Find where the given text appears and provide that cell's center as [X, Y] coordinate. 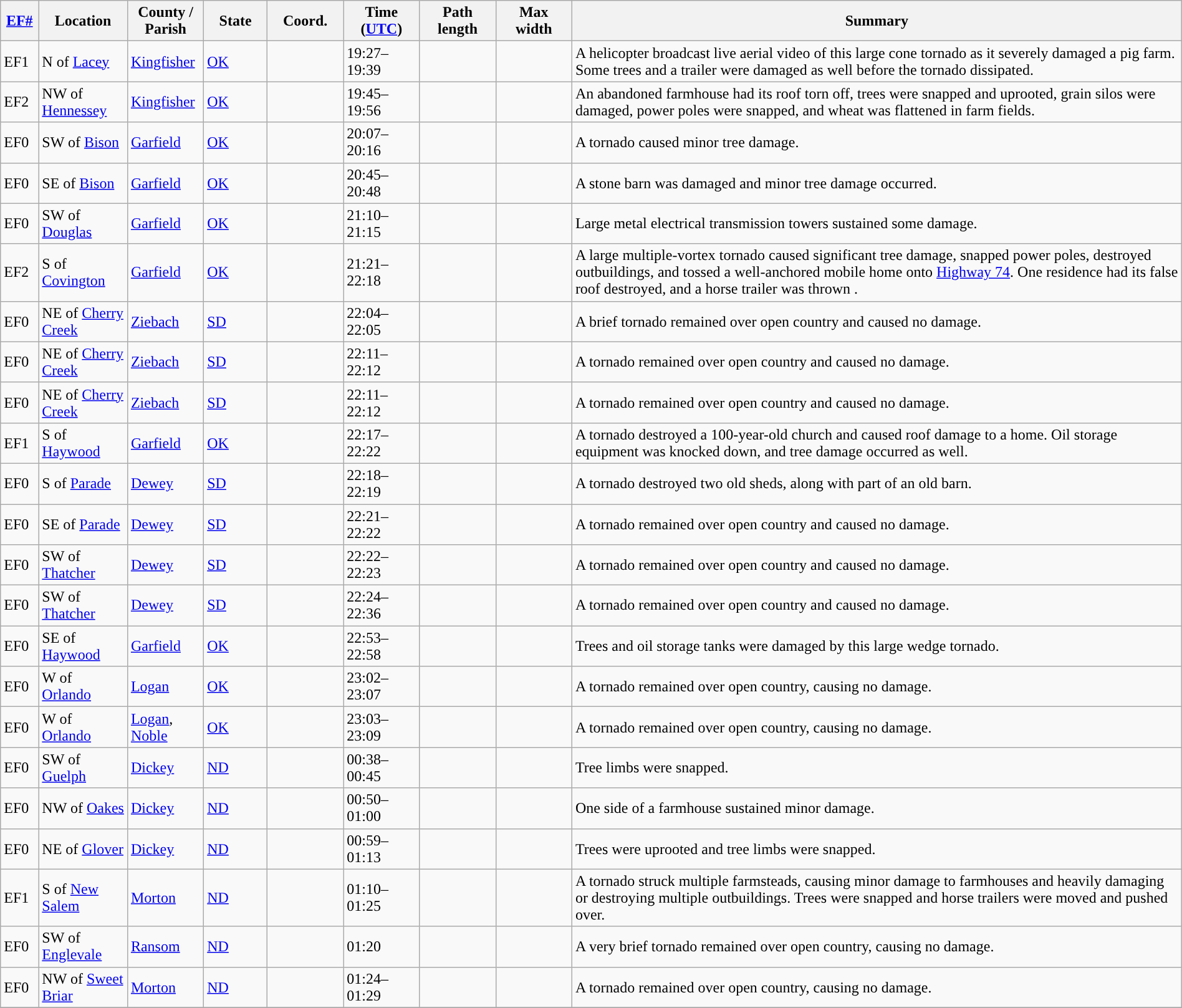
SW of Guelph [84, 768]
22:18–22:19 [382, 484]
Max width [534, 21]
00:59–01:13 [382, 849]
Coord. [305, 21]
SE of Bison [84, 183]
22:21–22:22 [382, 524]
01:20 [382, 946]
A tornado destroyed two old sheds, along with part of an old barn. [877, 484]
SE of Parade [84, 524]
A very brief tornado remained over open country, causing no damage. [877, 946]
A tornado destroyed a 100-year-old church and caused roof damage to a home. Oil storage equipment was knocked down, and tree damage occurred as well. [877, 443]
Logan, Noble [165, 727]
00:38–00:45 [382, 768]
00:50–01:00 [382, 808]
SW of Englevale [84, 946]
23:03–23:09 [382, 727]
S of New Salem [84, 898]
20:07–20:16 [382, 142]
NE of Glover [84, 849]
22:04–22:05 [382, 322]
Path length [458, 21]
SW of Bison [84, 142]
22:53–22:58 [382, 646]
Logan [165, 687]
23:02–23:07 [382, 687]
20:45–20:48 [382, 183]
A stone barn was damaged and minor tree damage occurred. [877, 183]
SE of Haywood [84, 646]
Trees and oil storage tanks were damaged by this large wedge tornado. [877, 646]
Time (UTC) [382, 21]
County / Parish [165, 21]
S of Covington [84, 272]
Location [84, 21]
One side of a farmhouse sustained minor damage. [877, 808]
A tornado caused minor tree damage. [877, 142]
21:10–21:15 [382, 223]
19:27–19:39 [382, 61]
NW of Hennessey [84, 102]
22:22–22:23 [382, 565]
Tree limbs were snapped. [877, 768]
State [236, 21]
EF# [20, 21]
NW of Oakes [84, 808]
22:17–22:22 [382, 443]
19:45–19:56 [382, 102]
22:24–22:36 [382, 606]
SW of Douglas [84, 223]
Trees were uprooted and tree limbs were snapped. [877, 849]
21:21–22:18 [382, 272]
Summary [877, 21]
Ransom [165, 946]
S of Haywood [84, 443]
NW of Sweet Briar [84, 987]
S of Parade [84, 484]
A brief tornado remained over open country and caused no damage. [877, 322]
Large metal electrical transmission towers sustained some damage. [877, 223]
01:24–01:29 [382, 987]
01:10–01:25 [382, 898]
N of Lacey [84, 61]
